Provide the [x, y] coordinate of the cell's center where the given text is located.  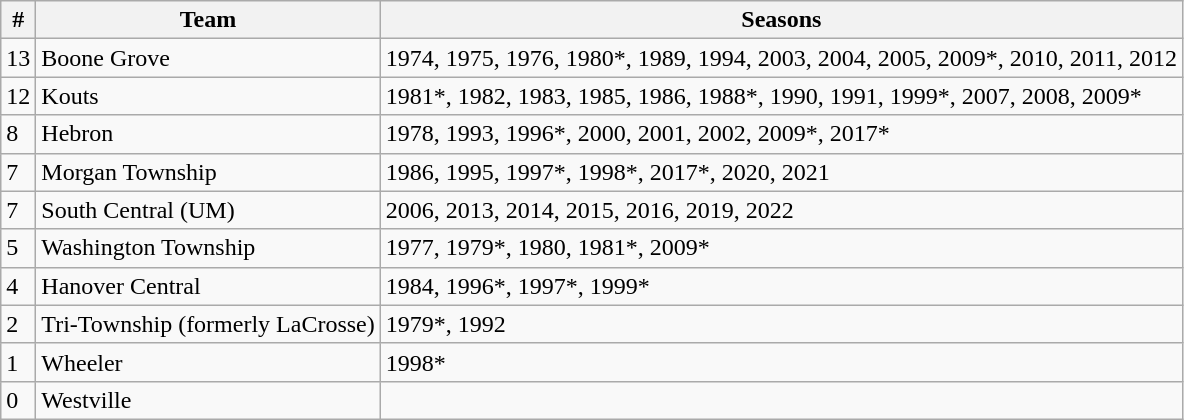
Wheeler [208, 362]
Westville [208, 400]
1 [18, 362]
Boone Grove [208, 58]
Team [208, 20]
1978, 1993, 1996*, 2000, 2001, 2002, 2009*, 2017* [781, 134]
8 [18, 134]
1984, 1996*, 1997*, 1999* [781, 286]
Washington Township [208, 248]
Kouts [208, 96]
Hanover Central [208, 286]
# [18, 20]
Tri-Township (formerly LaCrosse) [208, 324]
2 [18, 324]
South Central (UM) [208, 210]
2006, 2013, 2014, 2015, 2016, 2019, 2022 [781, 210]
1986, 1995, 1997*, 1998*, 2017*, 2020, 2021 [781, 172]
4 [18, 286]
Seasons [781, 20]
12 [18, 96]
1974, 1975, 1976, 1980*, 1989, 1994, 2003, 2004, 2005, 2009*, 2010, 2011, 2012 [781, 58]
1981*, 1982, 1983, 1985, 1986, 1988*, 1990, 1991, 1999*, 2007, 2008, 2009* [781, 96]
5 [18, 248]
Hebron [208, 134]
Morgan Township [208, 172]
13 [18, 58]
1977, 1979*, 1980, 1981*, 2009* [781, 248]
0 [18, 400]
1998* [781, 362]
1979*, 1992 [781, 324]
